Detect which cell encompasses the target text, then output its (x, y) center coordinate. 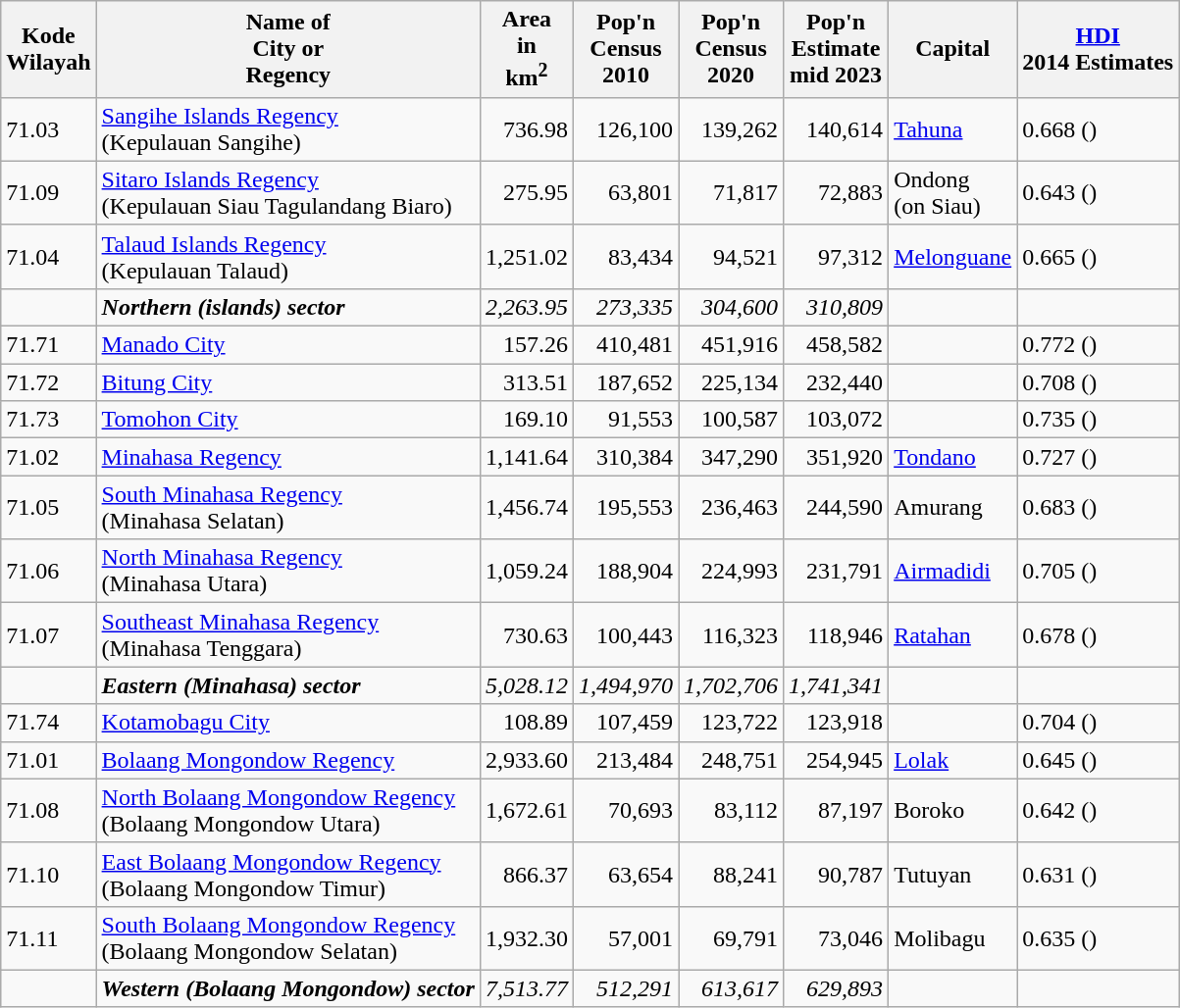
0.645 () (1099, 760)
69,791 (732, 937)
225,134 (732, 382)
1,141.64 (526, 457)
1,672.61 (526, 810)
2,263.95 (526, 307)
123,918 (836, 723)
97,312 (836, 257)
71.06 (49, 571)
Sangihe Islands Regency(Kepulauan Sangihe) (288, 129)
71.05 (49, 508)
139,262 (732, 129)
213,484 (626, 760)
71.71 (49, 345)
0.635 () (1099, 937)
108.89 (526, 723)
126,100 (626, 129)
71,817 (732, 192)
248,751 (732, 760)
Boroko (953, 810)
Tondano (953, 457)
Molibagu (953, 937)
169.10 (526, 420)
71.09 (49, 192)
1,702,706 (732, 685)
71.04 (49, 257)
North Bolaang Mongondow Regency(Bolaang Mongondow Utara) (288, 810)
1,251.02 (526, 257)
1,059.24 (526, 571)
188,904 (626, 571)
Amurang (953, 508)
Pop'nCensus2020 (732, 49)
South Minahasa Regency(Minahasa Selatan) (288, 508)
458,582 (836, 345)
451,916 (732, 345)
0.704 () (1099, 723)
103,072 (836, 420)
East Bolaang Mongondow Regency(Bolaang Mongondow Timur) (288, 875)
83,112 (732, 810)
254,945 (836, 760)
351,920 (836, 457)
83,434 (626, 257)
310,384 (626, 457)
87,197 (836, 810)
71.07 (49, 635)
236,463 (732, 508)
Name ofCity orRegency (288, 49)
63,801 (626, 192)
Airmadidi (953, 571)
273,335 (626, 307)
Western (Bolaang Mongondow) sector (288, 988)
866.37 (526, 875)
244,590 (836, 508)
Minahasa Regency (288, 457)
100,587 (732, 420)
70,693 (626, 810)
South Bolaang Mongondow Regency(Bolaang Mongondow Selatan) (288, 937)
Kotamobagu City (288, 723)
7,513.77 (526, 988)
63,654 (626, 875)
0.631 () (1099, 875)
629,893 (836, 988)
91,553 (626, 420)
310,809 (836, 307)
0.708 () (1099, 382)
1,741,341 (836, 685)
107,459 (626, 723)
118,946 (836, 635)
0.683 () (1099, 508)
232,440 (836, 382)
71.02 (49, 457)
71.03 (49, 129)
71.11 (49, 937)
100,443 (626, 635)
57,001 (626, 937)
Lolak (953, 760)
730.63 (526, 635)
0.727 () (1099, 457)
313.51 (526, 382)
123,722 (732, 723)
90,787 (836, 875)
KodeWilayah (49, 49)
71.73 (49, 420)
140,614 (836, 129)
Northern (islands) sector (288, 307)
Pop'nCensus2010 (626, 49)
Sitaro Islands Regency(Kepulauan Siau Tagulandang Biaro) (288, 192)
275.95 (526, 192)
1,494,970 (626, 685)
Bitung City (288, 382)
512,291 (626, 988)
0.772 () (1099, 345)
Talaud Islands Regency(Kepulauan Talaud) (288, 257)
304,600 (732, 307)
HDI2014 Estimates (1099, 49)
0.678 () (1099, 635)
Pop'nEstimatemid 2023 (836, 49)
Manado City (288, 345)
North Minahasa Regency(Minahasa Utara) (288, 571)
Area inkm2 (526, 49)
71.72 (49, 382)
2,933.60 (526, 760)
73,046 (836, 937)
72,883 (836, 192)
0.665 () (1099, 257)
Ratahan (953, 635)
195,553 (626, 508)
613,617 (732, 988)
410,481 (626, 345)
347,290 (732, 457)
231,791 (836, 571)
71.08 (49, 810)
94,521 (732, 257)
1,932.30 (526, 937)
Tomohon City (288, 420)
Tahuna (953, 129)
736.98 (526, 129)
Southeast Minahasa Regency(Minahasa Tenggara) (288, 635)
Tutuyan (953, 875)
71.10 (49, 875)
157.26 (526, 345)
0.705 () (1099, 571)
0.735 () (1099, 420)
1,456.74 (526, 508)
88,241 (732, 875)
0.643 () (1099, 192)
5,028.12 (526, 685)
0.668 () (1099, 129)
71.74 (49, 723)
Bolaang Mongondow Regency (288, 760)
Eastern (Minahasa) sector (288, 685)
Melonguane (953, 257)
71.01 (49, 760)
116,323 (732, 635)
Ondong (on Siau) (953, 192)
0.642 () (1099, 810)
224,993 (732, 571)
187,652 (626, 382)
Capital (953, 49)
